Extract the [x, y] coordinate from the center of the cell holding the provided text.  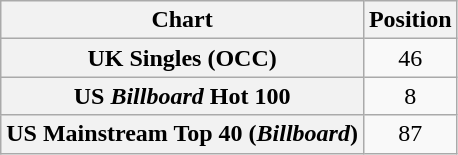
87 [410, 134]
UK Singles (OCC) [182, 58]
US Mainstream Top 40 (Billboard) [182, 134]
8 [410, 96]
US Billboard Hot 100 [182, 96]
Position [410, 20]
46 [410, 58]
Chart [182, 20]
